Extract the (x, y) coordinate from the center of the cell holding the provided text.  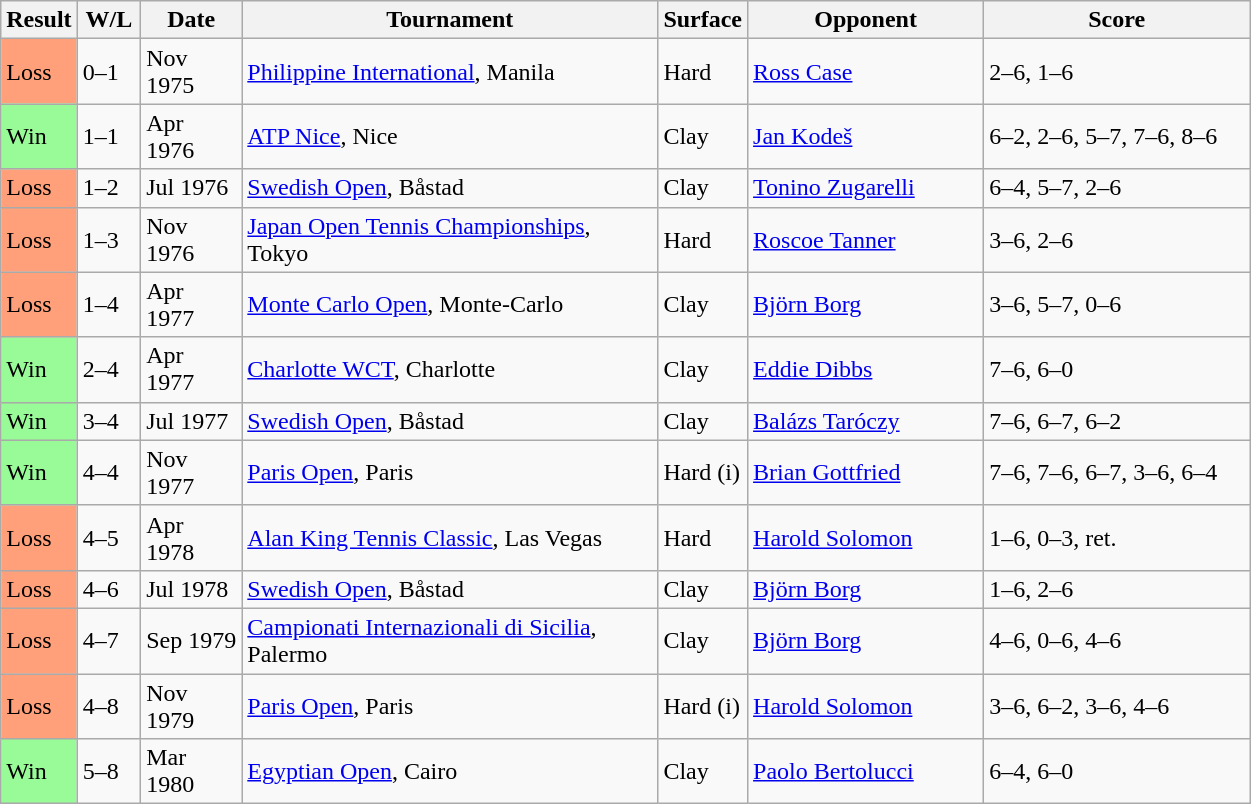
Jan Kodeš (866, 136)
Campionati Internazionali di Sicilia, Palermo (450, 640)
Tournament (450, 20)
1–6, 0–3, ret. (1117, 538)
Jul 1977 (192, 421)
Brian Gottfried (866, 472)
1–6, 2–6 (1117, 589)
3–6, 6–2, 3–6, 4–6 (1117, 706)
4–5 (109, 538)
Apr 1978 (192, 538)
Japan Open Tennis Championships, Tokyo (450, 240)
Tonino Zugarelli (866, 188)
6–4, 6–0 (1117, 772)
0–1 (109, 72)
Apr 1976 (192, 136)
Monte Carlo Open, Monte-Carlo (450, 304)
Eddie Dibbs (866, 370)
4–6 (109, 589)
7–6, 7–6, 6–7, 3–6, 6–4 (1117, 472)
W/L (109, 20)
3–4 (109, 421)
2–6, 1–6 (1117, 72)
Roscoe Tanner (866, 240)
7–6, 6–7, 6–2 (1117, 421)
Date (192, 20)
Jul 1976 (192, 188)
Score (1117, 20)
Paolo Bertolucci (866, 772)
Nov 1979 (192, 706)
1–4 (109, 304)
Nov 1976 (192, 240)
2–4 (109, 370)
Opponent (866, 20)
6–4, 5–7, 2–6 (1117, 188)
Surface (703, 20)
Charlotte WCT, Charlotte (450, 370)
Balázs Taróczy (866, 421)
Result (39, 20)
Nov 1977 (192, 472)
Nov 1975 (192, 72)
ATP Nice, Nice (450, 136)
4–8 (109, 706)
7–6, 6–0 (1117, 370)
Egyptian Open, Cairo (450, 772)
Ross Case (866, 72)
4–7 (109, 640)
Sep 1979 (192, 640)
4–4 (109, 472)
4–6, 0–6, 4–6 (1117, 640)
Philippine International, Manila (450, 72)
1–1 (109, 136)
1–2 (109, 188)
Alan King Tennis Classic, Las Vegas (450, 538)
6–2, 2–6, 5–7, 7–6, 8–6 (1117, 136)
3–6, 2–6 (1117, 240)
Jul 1978 (192, 589)
5–8 (109, 772)
Mar 1980 (192, 772)
1–3 (109, 240)
3–6, 5–7, 0–6 (1117, 304)
